Scan for the cell matching the given text and deliver its [X, Y] coordinate at center. 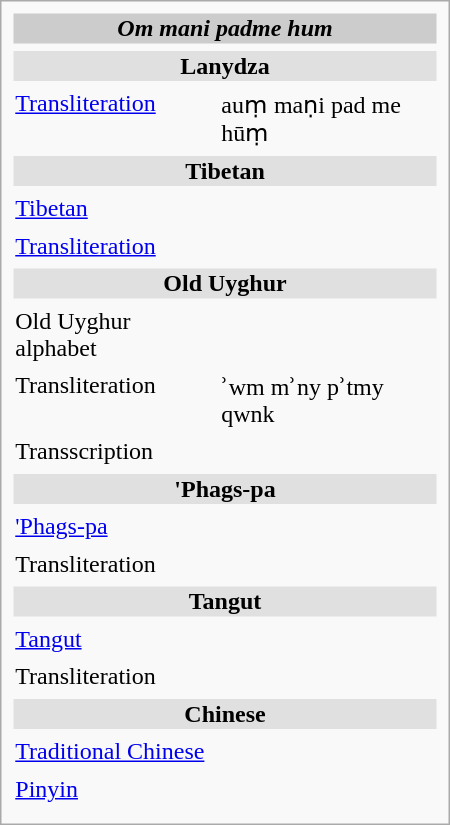
Chinese [225, 714]
Old Uyghur alphabet [113, 334]
Om mani padme hum [225, 29]
ʾwm mʾny pʾtmy qwnk [328, 400]
Old Uyghur [225, 284]
auṃ maṇi pad me hūṃ [328, 119]
Traditional Chinese [113, 752]
Transscription [113, 452]
Lanydza [225, 66]
Pinyin [113, 789]
